Output the [X, Y] coordinate of the center of the cell containing the given text.  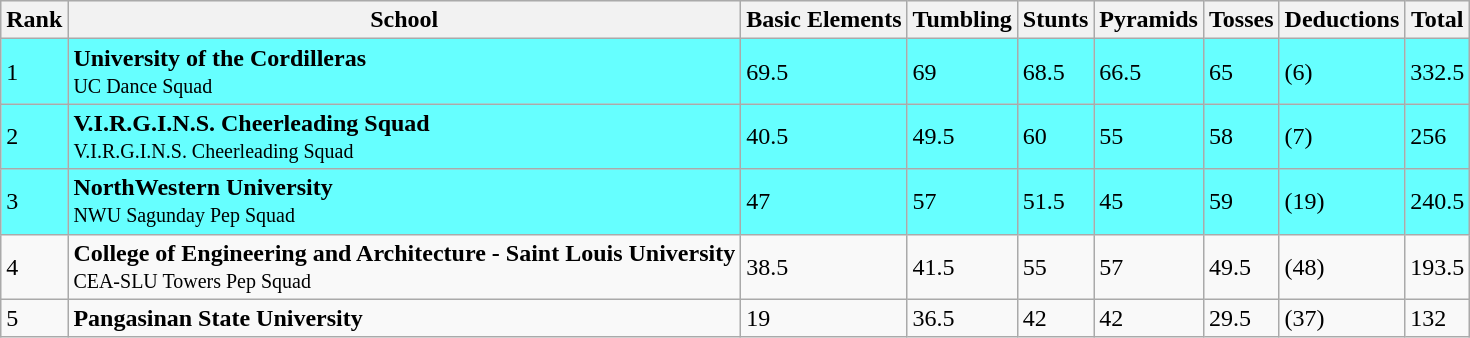
(6) [1342, 72]
College of Engineering and Architecture - Saint Louis University CEA-SLU Towers Pep Squad [404, 266]
(7) [1342, 136]
256 [1438, 136]
132 [1438, 318]
69.5 [824, 72]
51.5 [1055, 202]
69 [962, 72]
47 [824, 202]
(37) [1342, 318]
Rank [34, 20]
Total [1438, 20]
3 [34, 202]
29.5 [1241, 318]
Tumbling [962, 20]
65 [1241, 72]
Pangasinan State University [404, 318]
58 [1241, 136]
36.5 [962, 318]
Deductions [1342, 20]
5 [34, 318]
1 [34, 72]
Basic Elements [824, 20]
2 [34, 136]
School [404, 20]
59 [1241, 202]
193.5 [1438, 266]
4 [34, 266]
(48) [1342, 266]
University of the Cordilleras UC Dance Squad [404, 72]
60 [1055, 136]
Pyramids [1149, 20]
41.5 [962, 266]
Stunts [1055, 20]
Tosses [1241, 20]
45 [1149, 202]
68.5 [1055, 72]
NorthWestern University NWU Sagunday Pep Squad [404, 202]
66.5 [1149, 72]
19 [824, 318]
40.5 [824, 136]
(19) [1342, 202]
240.5 [1438, 202]
332.5 [1438, 72]
V.I.R.G.I.N.S. Cheerleading Squad V.I.R.G.I.N.S. Cheerleading Squad [404, 136]
38.5 [824, 266]
